Detect which cell encompasses the target text, then output its (x, y) center coordinate. 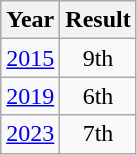
7th (98, 134)
2019 (30, 96)
9th (98, 58)
2015 (30, 58)
Result (98, 20)
6th (98, 96)
2023 (30, 134)
Year (30, 20)
